From the cell containing the given text, extract its center point as (X, Y) coordinate. 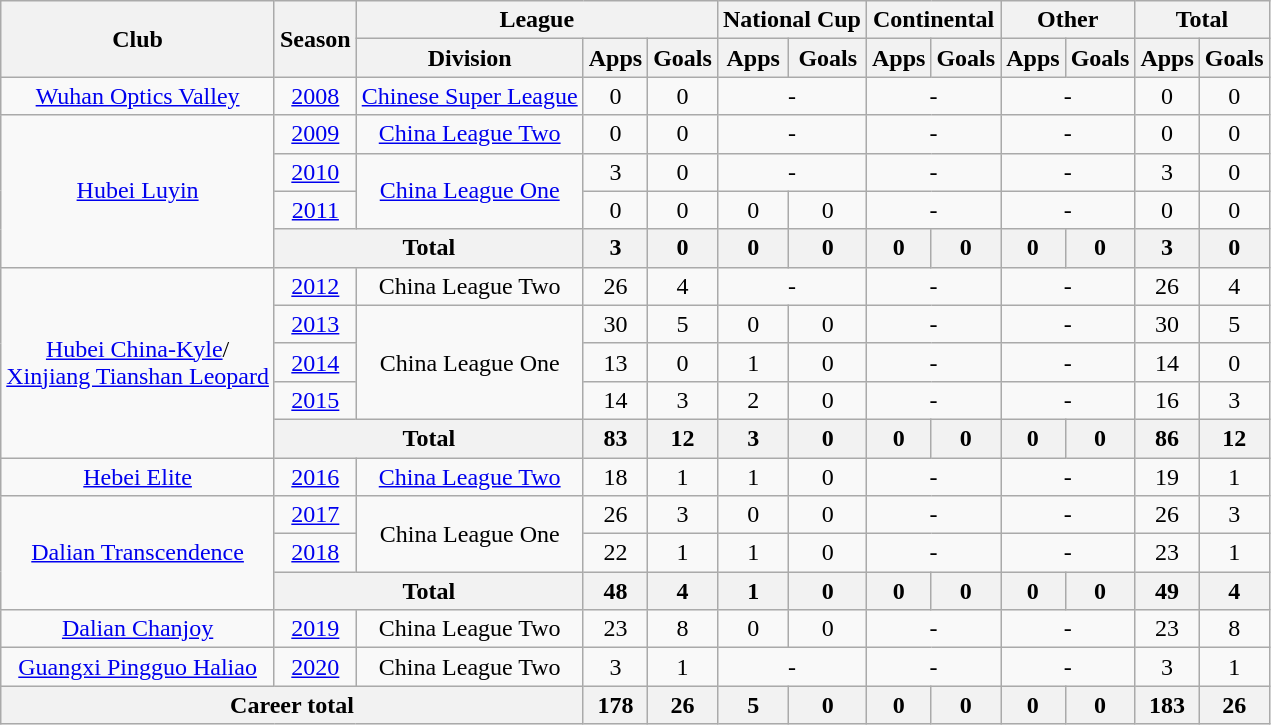
National Cup (792, 20)
Season (315, 39)
83 (615, 438)
Dalian Chanjoy (138, 629)
2018 (315, 553)
2011 (315, 210)
2010 (315, 172)
18 (615, 477)
2009 (315, 134)
2017 (315, 515)
2008 (315, 96)
Dalian Transcendence (138, 553)
86 (1167, 438)
22 (615, 553)
Club (138, 39)
16 (1167, 400)
2016 (315, 477)
Hubei China-Kyle/Xinjiang Tianshan Leopard (138, 362)
Chinese Super League (470, 96)
19 (1167, 477)
2 (753, 400)
Division (470, 58)
13 (615, 362)
183 (1167, 705)
2013 (315, 324)
2019 (315, 629)
Guangxi Pingguo Haliao (138, 667)
49 (1167, 591)
Hebei Elite (138, 477)
League (536, 20)
48 (615, 591)
178 (615, 705)
Wuhan Optics Valley (138, 96)
2015 (315, 400)
Career total (292, 705)
2020 (315, 667)
2014 (315, 362)
Continental (933, 20)
Other (1068, 20)
Hubei Luyin (138, 191)
2012 (315, 286)
